From the cell containing the given text, extract its center point as (x, y) coordinate. 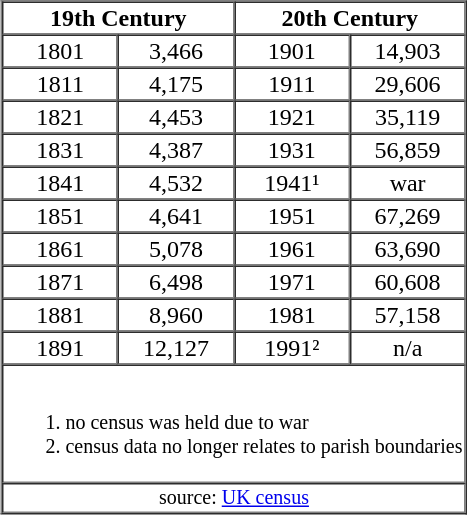
1991² (292, 348)
35,119 (408, 116)
1951 (292, 216)
source: UK census (234, 497)
1841 (60, 182)
6,498 (176, 282)
8,960 (176, 314)
56,859 (408, 150)
60,608 (408, 282)
1911 (292, 84)
20th Century (350, 18)
1971 (292, 282)
1831 (60, 150)
no census was held due to warcensus data no longer relates to parish boundaries (234, 423)
1901 (292, 50)
1851 (60, 216)
1861 (60, 248)
1931 (292, 150)
1871 (60, 282)
4,453 (176, 116)
1941¹ (292, 182)
4,387 (176, 150)
n/a (408, 348)
1961 (292, 248)
4,532 (176, 182)
war (408, 182)
4,641 (176, 216)
1821 (60, 116)
1891 (60, 348)
29,606 (408, 84)
1811 (60, 84)
19th Century (118, 18)
63,690 (408, 248)
12,127 (176, 348)
14,903 (408, 50)
57,158 (408, 314)
1801 (60, 50)
3,466 (176, 50)
5,078 (176, 248)
1921 (292, 116)
67,269 (408, 216)
1881 (60, 314)
1981 (292, 314)
4,175 (176, 84)
